Locate the cell with the specified text and output its [X, Y] center coordinate. 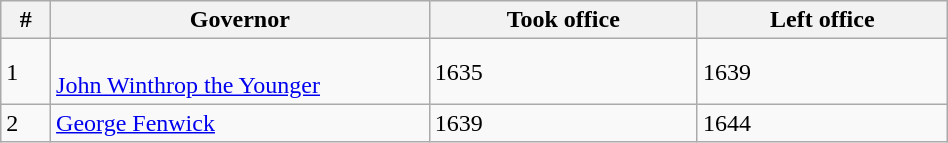
2 [26, 123]
1635 [563, 72]
Took office [563, 20]
George Fenwick [240, 123]
# [26, 20]
1 [26, 72]
1644 [822, 123]
Left office [822, 20]
Governor [240, 20]
John Winthrop the Younger [240, 72]
